Locate the cell with the specified text and output its [X, Y] center coordinate. 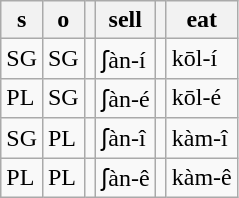
ʃàn-î [125, 138]
ʃàn-í [125, 59]
kōl-é [202, 98]
ʃàn-é [125, 98]
eat [202, 20]
sell [125, 20]
kàm-î [202, 138]
kōl-í [202, 59]
s [22, 20]
kàm-ê [202, 178]
ʃàn-ê [125, 178]
o [63, 20]
